Identify which cell holds the provided text, then report its [X, Y] central coordinate. 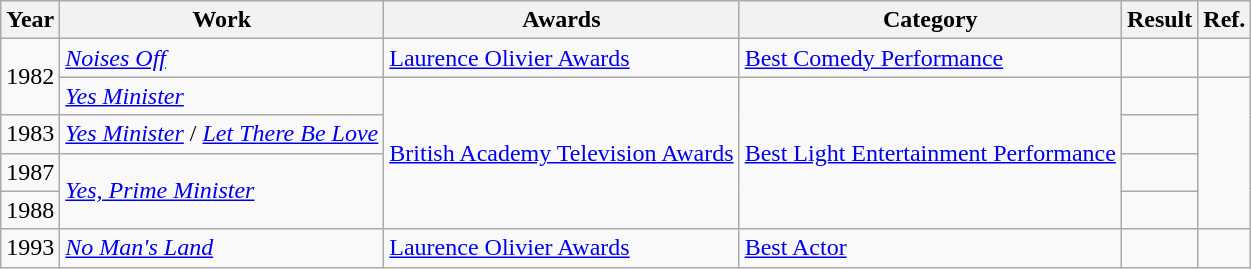
Best Actor [930, 248]
Result [1159, 20]
Yes Minister [222, 96]
Category [930, 20]
No Man's Land [222, 248]
Ref. [1224, 20]
1987 [30, 172]
Yes Minister / Let There Be Love [222, 134]
Best Light Entertainment Performance [930, 153]
Noises Off [222, 58]
Yes, Prime Minister [222, 191]
Awards [562, 20]
British Academy Television Awards [562, 153]
Work [222, 20]
1988 [30, 210]
1983 [30, 134]
Year [30, 20]
Best Comedy Performance [930, 58]
1982 [30, 77]
1993 [30, 248]
